Scan for the cell matching the given text and deliver its (X, Y) coordinate at center. 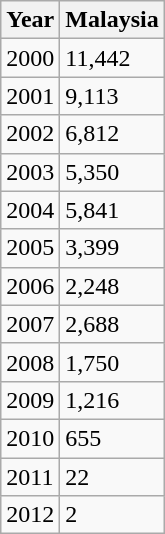
2012 (30, 515)
3,399 (112, 248)
2,248 (112, 286)
9,113 (112, 96)
11,442 (112, 58)
2010 (30, 438)
5,350 (112, 172)
2002 (30, 134)
2000 (30, 58)
2008 (30, 362)
2006 (30, 286)
2009 (30, 400)
2003 (30, 172)
2011 (30, 477)
22 (112, 477)
655 (112, 438)
2 (112, 515)
6,812 (112, 134)
2004 (30, 210)
2001 (30, 96)
5,841 (112, 210)
1,216 (112, 400)
1,750 (112, 362)
2005 (30, 248)
Malaysia (112, 20)
Year (30, 20)
2007 (30, 324)
2,688 (112, 324)
